Identify which cell holds the provided text, then report its (X, Y) central coordinate. 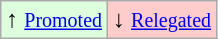
↓ Relegated (162, 20)
↑ Promoted (54, 20)
